Find where the given text appears and provide that cell's center as [x, y] coordinate. 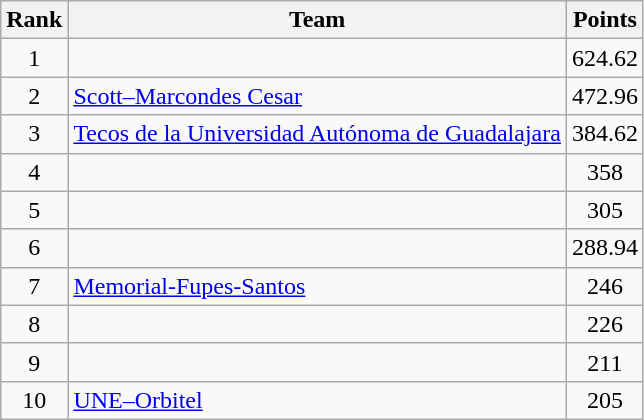
624.62 [604, 58]
Team [318, 20]
358 [604, 172]
Memorial-Fupes-Santos [318, 286]
6 [34, 248]
Points [604, 20]
4 [34, 172]
9 [34, 362]
211 [604, 362]
Scott–Marcondes Cesar [318, 96]
5 [34, 210]
288.94 [604, 248]
3 [34, 134]
384.62 [604, 134]
1 [34, 58]
8 [34, 324]
2 [34, 96]
UNE–Orbitel [318, 400]
305 [604, 210]
Tecos de la Universidad Autónoma de Guadalajara [318, 134]
7 [34, 286]
226 [604, 324]
10 [34, 400]
246 [604, 286]
472.96 [604, 96]
Rank [34, 20]
205 [604, 400]
